Provide the (x, y) coordinate of the cell's center where the given text is located.  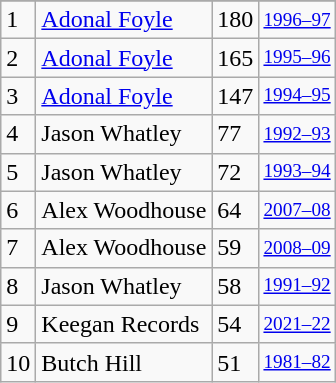
2 (18, 58)
1991–92 (297, 286)
9 (18, 324)
1996–97 (297, 20)
10 (18, 362)
6 (18, 210)
5 (18, 172)
147 (236, 96)
64 (236, 210)
77 (236, 134)
51 (236, 362)
58 (236, 286)
1993–94 (297, 172)
Keegan Records (124, 324)
Butch Hill (124, 362)
1992–93 (297, 134)
8 (18, 286)
2021–22 (297, 324)
165 (236, 58)
54 (236, 324)
1981–82 (297, 362)
72 (236, 172)
3 (18, 96)
7 (18, 248)
59 (236, 248)
2007–08 (297, 210)
1995–96 (297, 58)
1994–95 (297, 96)
180 (236, 20)
4 (18, 134)
1 (18, 20)
2008–09 (297, 248)
